Output the (X, Y) coordinate of the center of the cell containing the given text.  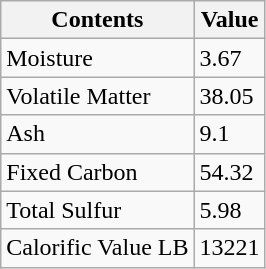
Value (230, 20)
Fixed Carbon (98, 172)
Moisture (98, 58)
Contents (98, 20)
Total Sulfur (98, 210)
Volatile Matter (98, 96)
54.32 (230, 172)
5.98 (230, 210)
Calorific Value LB (98, 248)
3.67 (230, 58)
Ash (98, 134)
38.05 (230, 96)
9.1 (230, 134)
13221 (230, 248)
